Capture the cell that displays the provided text and extract its [x, y] central coordinate. 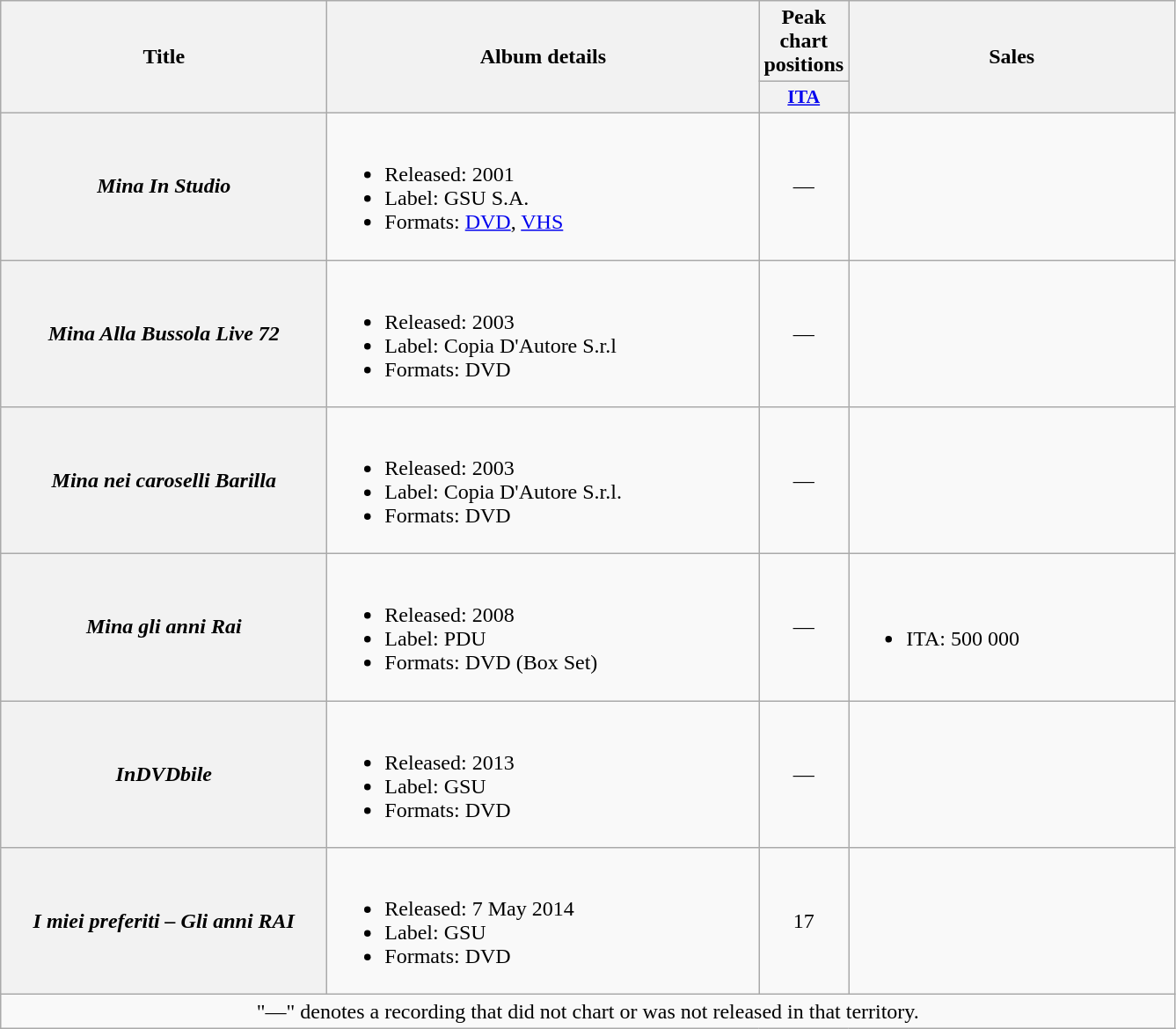
Released: 2013Label: GSUFormats: DVD [544, 774]
Mina Alla Bussola Live 72 [164, 334]
Sales [1012, 57]
Released: 2001Label: GSU S.A.Formats: DVD, VHS [544, 186]
17 [804, 922]
Released: 2003Label: Copia D'Autore S.r.lFormats: DVD [544, 334]
Album details [544, 57]
Peakchartpositions [804, 41]
Mina nei caroselli Barilla [164, 480]
Released: 7 May 2014Label: GSUFormats: DVD [544, 922]
InDVDbile [164, 774]
I miei preferiti – Gli anni RAI [164, 922]
"—" denotes a recording that did not chart or was not released in that territory. [588, 1011]
Mina gli anni Rai [164, 628]
ITA [804, 98]
Released: 2008Label: PDUFormats: DVD (Box Set) [544, 628]
ITA: 500 000 [1012, 628]
Released: 2003Label: Copia D'Autore S.r.l.Formats: DVD [544, 480]
Mina In Studio [164, 186]
Title [164, 57]
